Identify which cell holds the provided text, then report its (X, Y) central coordinate. 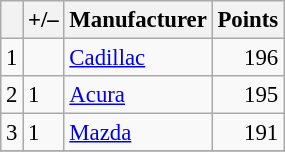
196 (248, 58)
Manufacturer (138, 20)
Mazda (138, 133)
195 (248, 95)
+/– (44, 20)
2 (12, 95)
3 (12, 133)
191 (248, 133)
Points (248, 20)
Acura (138, 95)
Cadillac (138, 58)
